Find where the given text appears and provide that cell's center as [X, Y] coordinate. 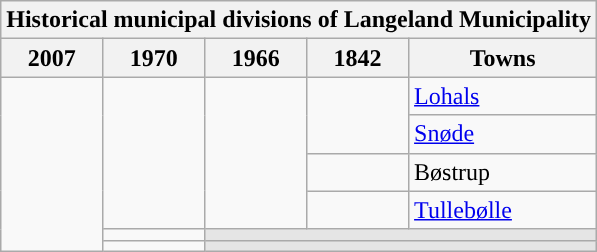
Tullebølle [503, 210]
Snøde [503, 134]
Bøstrup [503, 172]
Historical municipal divisions of Langeland Municipality [299, 20]
Lohals [503, 96]
Towns [503, 58]
1966 [256, 58]
1842 [358, 58]
2007 [52, 58]
1970 [154, 58]
